Provide the (X, Y) coordinate of the cell's center where the given text is located.  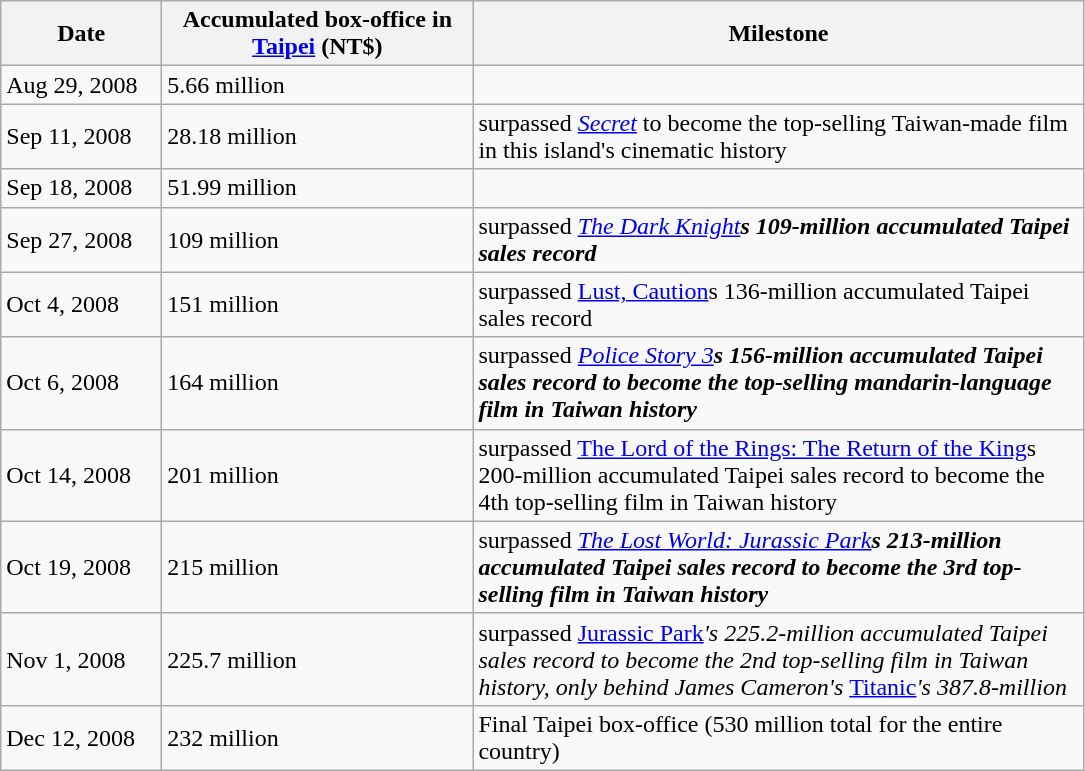
215 million (318, 567)
232 million (318, 738)
surpassed The Dark Knights 109-million accumulated Taipei sales record (778, 240)
5.66 million (318, 85)
Oct 6, 2008 (82, 383)
28.18 million (318, 136)
Nov 1, 2008 (82, 659)
surpassed Secret to become the top-selling Taiwan-made film in this island's cinematic history (778, 136)
201 million (318, 475)
Accumulated box-office in Taipei (NT$) (318, 34)
109 million (318, 240)
Dec 12, 2008 (82, 738)
Aug 29, 2008 (82, 85)
surpassed Lust, Cautions 136-million accumulated Taipei sales record (778, 304)
Oct 4, 2008 (82, 304)
225.7 million (318, 659)
Oct 19, 2008 (82, 567)
Milestone (778, 34)
Sep 11, 2008 (82, 136)
Sep 18, 2008 (82, 188)
Sep 27, 2008 (82, 240)
Date (82, 34)
Final Taipei box-office (530 million total for the entire country) (778, 738)
51.99 million (318, 188)
151 million (318, 304)
surpassed Police Story 3s 156-million accumulated Taipei sales record to become the top-selling mandarin-language film in Taiwan history (778, 383)
surpassed The Lost World: Jurassic Parks 213-million accumulated Taipei sales record to become the 3rd top-selling film in Taiwan history (778, 567)
164 million (318, 383)
Oct 14, 2008 (82, 475)
